Capture the cell that displays the provided text and extract its (x, y) central coordinate. 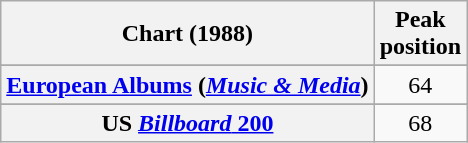
64 (420, 85)
US Billboard 200 (188, 123)
Chart (1988) (188, 34)
68 (420, 123)
Peakposition (420, 34)
European Albums (Music & Media) (188, 85)
